Detect which cell encompasses the target text, then output its [x, y] center coordinate. 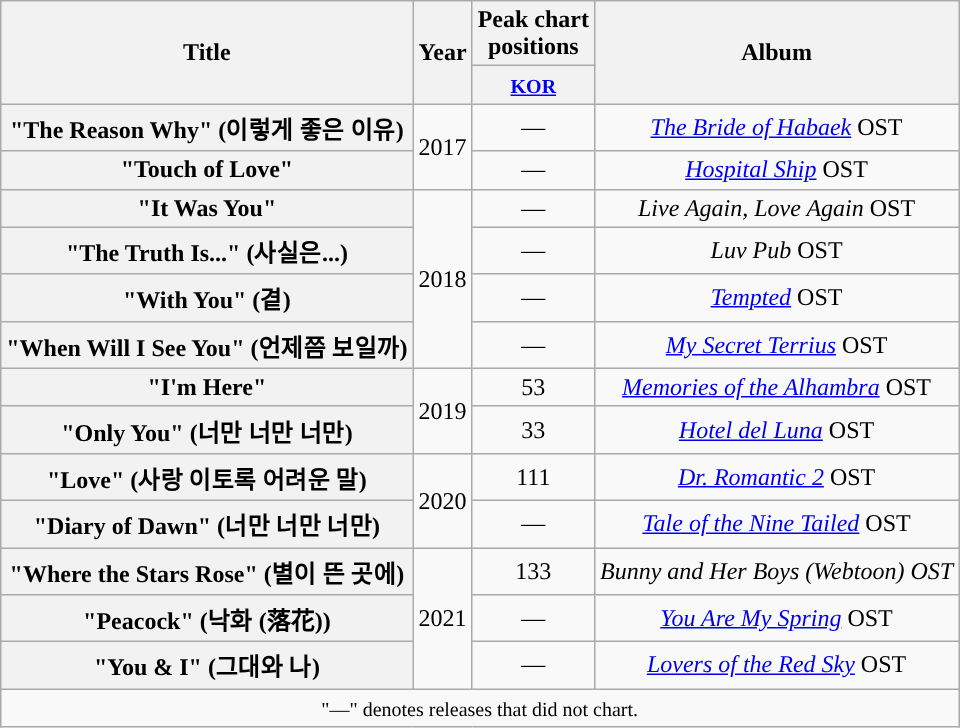
111 [533, 476]
"With You" (곁) [207, 298]
"The Reason Why" (이렇게 좋은 이유) [207, 128]
"Peacock" (낙화 (落花)) [207, 618]
Tale of the Nine Tailed OST [776, 524]
2018 [442, 278]
"Only You" (너만 너만 너만) [207, 430]
The Bride of Habaek OST [776, 128]
"—" denotes releases that did not chart. [480, 708]
"Diary of Dawn" (너만 너만 너만) [207, 524]
33 [533, 430]
Bunny and Her Boys (Webtoon) OST [776, 572]
Year [442, 52]
KOR [533, 85]
Lovers of the Red Sky OST [776, 666]
Title [207, 52]
2021 [442, 618]
"Touch of Love" [207, 170]
Hospital Ship OST [776, 170]
"You & I" (그대와 나) [207, 666]
2020 [442, 500]
"When Will I See You" (언제쯤 보일까) [207, 344]
Live Again, Love Again OST [776, 208]
Dr. Romantic 2 OST [776, 476]
You Are My Spring OST [776, 618]
133 [533, 572]
"It Was You" [207, 208]
"Where the Stars Rose" (별이 뜬 곳에) [207, 572]
"Love" (사랑 이토록 어려운 말) [207, 476]
53 [533, 387]
Peak chart positions [533, 34]
Memories of the Alhambra OST [776, 387]
"The Truth Is..." (사실은...) [207, 250]
2017 [442, 146]
Tempted OST [776, 298]
My Secret Terrius OST [776, 344]
Luv Pub OST [776, 250]
2019 [442, 410]
Album [776, 52]
Hotel del Luna OST [776, 430]
"I'm Here" [207, 387]
